Pinpoint the cell where the given text exists, returning its (X, Y) midpoint coordinate. 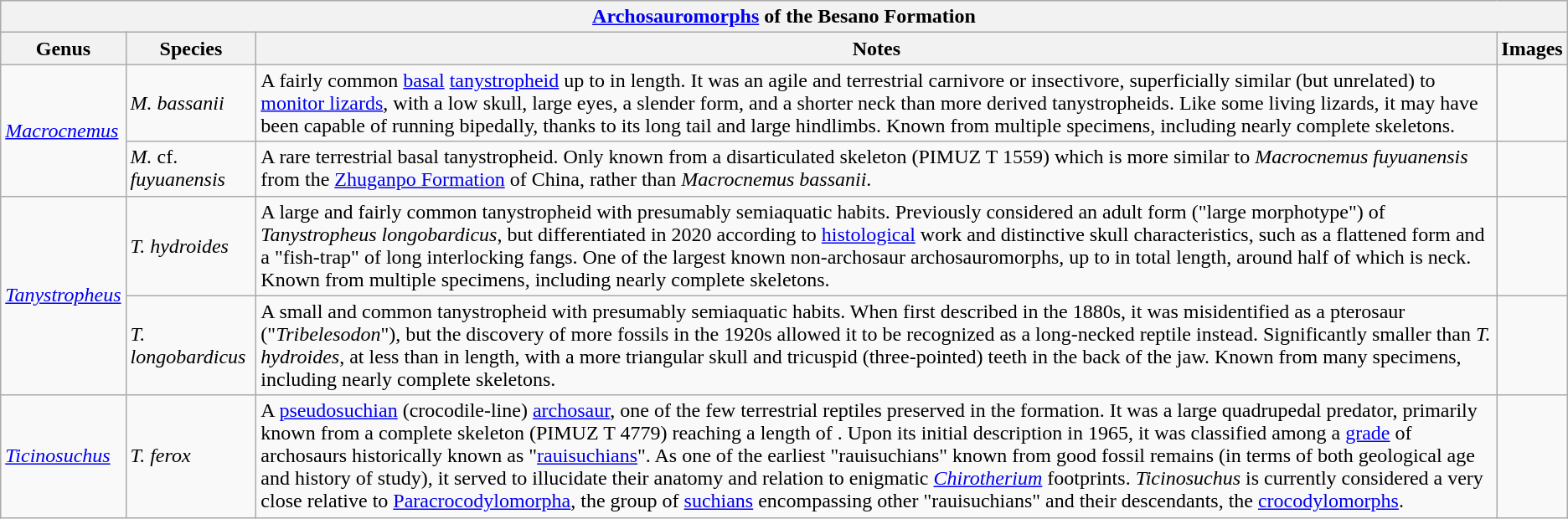
M. bassanii (191, 103)
Tanystropheus (64, 295)
Images (1532, 49)
Ticinosuchus (64, 456)
M. cf. fuyuanensis (191, 169)
Archosauromorphs of the Besano Formation (784, 17)
T. ferox (191, 456)
Macrocnemus (64, 131)
T. hydroides (191, 246)
Notes (876, 49)
Genus (64, 49)
Species (191, 49)
T. longobardicus (191, 345)
